For the text-containing cell, return its midpoint in (X, Y) coordinate format. 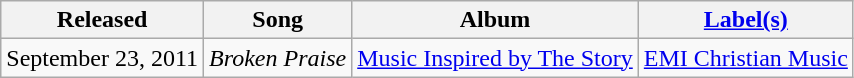
September 23, 2011 (102, 58)
Album (496, 20)
Song (278, 20)
Broken Praise (278, 58)
EMI Christian Music (746, 58)
Label(s) (746, 20)
Music Inspired by The Story (496, 58)
Released (102, 20)
